Capture the cell that displays the provided text and extract its [X, Y] central coordinate. 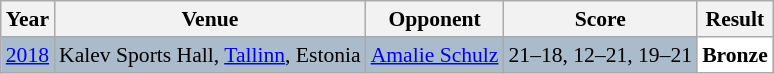
Opponent [435, 19]
Score [600, 19]
Result [735, 19]
2018 [28, 55]
Amalie Schulz [435, 55]
21–18, 12–21, 19–21 [600, 55]
Year [28, 19]
Venue [210, 19]
Bronze [735, 55]
Kalev Sports Hall, Tallinn, Estonia [210, 55]
